Search for the cell housing the specified text and yield its (x, y) center coordinate. 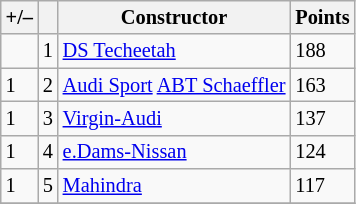
Virgin-Audi (174, 118)
Audi Sport ABT Schaeffler (174, 85)
117 (322, 186)
Points (322, 17)
+/– (20, 17)
DS Techeetah (174, 51)
2 (48, 85)
Constructor (174, 17)
137 (322, 118)
188 (322, 51)
e.Dams-Nissan (174, 152)
3 (48, 118)
4 (48, 152)
124 (322, 152)
Mahindra (174, 186)
163 (322, 85)
5 (48, 186)
